Return the [X, Y] coordinate for the center point of the cell that contains the specified text.  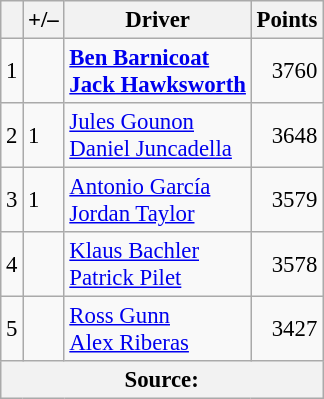
Klaus Bachler Patrick Pilet [158, 264]
3 [12, 200]
3579 [286, 200]
Driver [158, 20]
Jules Gounon Daniel Juncadella [158, 136]
2 [12, 136]
3578 [286, 264]
Points [286, 20]
Ben Barnicoat Jack Hawksworth [158, 72]
+/– [44, 20]
3648 [286, 136]
Antonio García Jordan Taylor [158, 200]
Ross Gunn Alex Riberas [158, 330]
5 [12, 330]
3760 [286, 72]
4 [12, 264]
3427 [286, 330]
